Determine the [X, Y] coordinate at the center of the cell enclosing the given text.  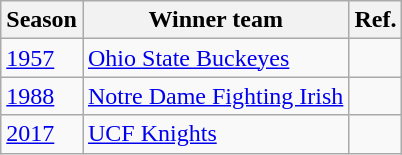
Ohio State Buckeyes [215, 58]
1957 [42, 58]
UCF Knights [215, 134]
2017 [42, 134]
Season [42, 20]
Ref. [376, 20]
Winner team [215, 20]
1988 [42, 96]
Notre Dame Fighting Irish [215, 96]
